Return the [x, y] coordinate for the center point of the cell that contains the specified text.  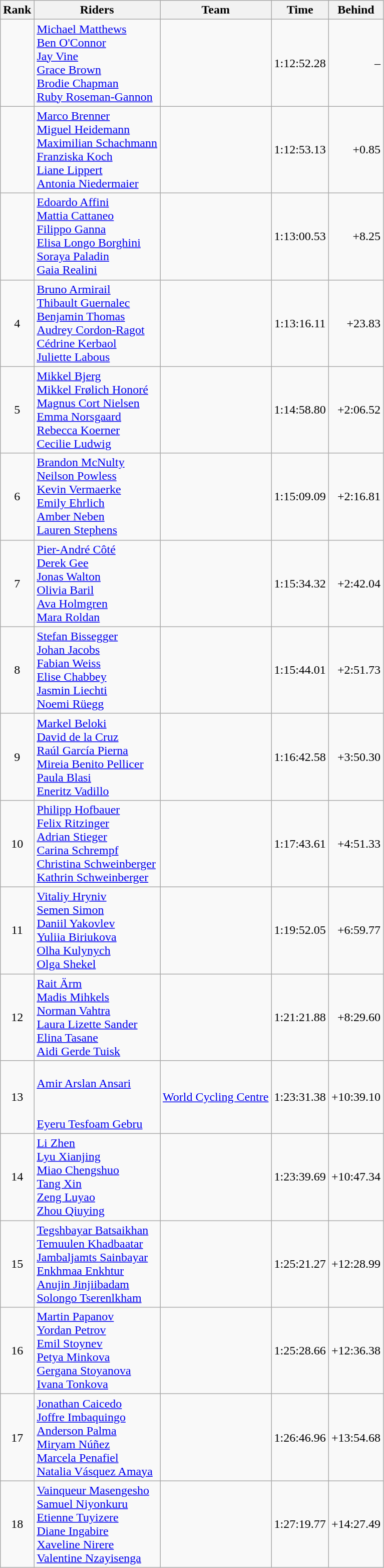
+10:39.10 [355, 1097]
1:15:44.01 [300, 670]
Rank [17, 10]
7 [17, 583]
1:21:21.88 [300, 1017]
6 [17, 496]
Amir Arslan AnsariEyeru Tesfoam Gebru [97, 1097]
Marco BrennerMiguel HeidemannMaximilian SchachmannFranziska KochLiane LippertAntonia Niedermaier [97, 149]
8 [17, 670]
1:15:34.32 [300, 583]
Jonathan CaicedoJoffre Imbaquingo Anderson PalmaMiryam NúñezMarcela PenafielNatalia Vásquez Amaya [97, 1438]
5 [17, 410]
+0.85 [355, 149]
18 [17, 1524]
+14:27.49 [355, 1524]
Edoardo AffiniMattia CattaneoFilippo GannaElisa Longo BorghiniSoraya PaladinGaia Realini [97, 237]
Michael MatthewsBen O'ConnorJay VineGrace BrownBrodie ChapmanRuby Roseman-Gannon [97, 63]
+13:54.68 [355, 1438]
+4:51.33 [355, 843]
Li ZhenLyu XianjingMiao ChengshuoTang XinZeng LuyaoZhou Qiuying [97, 1177]
Team [216, 10]
1:25:28.66 [300, 1350]
Bruno ArmirailThibault GuernalecBenjamin ThomasAudrey Cordon-RagotCédrine KerbaolJuliette Labous [97, 323]
+6:59.77 [355, 930]
Brandon McNultyNeilson PowlessKevin VermaerkeEmily EhrlichAmber NebenLauren Stephens [97, 496]
12 [17, 1017]
17 [17, 1438]
Pier-André CôtéDerek GeeJonas WaltonOlivia BarilAva HolmgrenMara Roldan [97, 583]
+12:36.38 [355, 1350]
14 [17, 1177]
Rait ÄrmMadis Mihkels Norman VahtraLaura Lizette SanderElina TasaneAidi Gerde Tuisk [97, 1017]
Markel BelokiDavid de la CruzRaúl García PiernaMireia Benito PellicerPaula BlasiEneritz Vadillo [97, 757]
9 [17, 757]
Martin PapanovYordan Petrov Emil StoynevPetya MinkovaGergana StoyanovaIvana Tonkova [97, 1350]
+12:28.99 [355, 1264]
Philipp HofbauerFelix RitzingerAdrian StiegerCarina SchrempfChristina SchweinbergerKathrin Schweinberger [97, 843]
+2:06.52 [355, 410]
+3:50.30 [355, 757]
Vainqueur MasengeshoSamuel Niyonkuru Etienne TuyizereDiane IngabireXaveline NirereValentine Nzayisenga [97, 1524]
Stefan BisseggerJohan JacobsFabian WeissElise ChabbeyJasmin LiechtiNoemi Rüegg [97, 670]
1:19:52.05 [300, 930]
4 [17, 323]
Tegshbayar BatsaikhanTemuulen Khadbaatar Jambaljamts SainbayarEnkhmaa EnkhturAnujin JinjiibadamSolongo Tserenlkham [97, 1264]
Riders [97, 10]
1:14:58.80 [300, 410]
+8.25 [355, 237]
+2:51.73 [355, 670]
Behind [355, 10]
+10:47.34 [355, 1177]
1:26:46.96 [300, 1438]
World Cycling Centre [216, 1097]
15 [17, 1264]
11 [17, 930]
Vitaliy HrynivSemen Simon Daniil YakovlevYuliia BiriukovaOlha KulynychOlga Shekel [97, 930]
1:27:19.77 [300, 1524]
+8:29.60 [355, 1017]
1:13:16.11 [300, 323]
1:13:00.53 [300, 237]
1:17:43.61 [300, 843]
1:16:42.58 [300, 757]
1:25:21.27 [300, 1264]
– [355, 63]
Mikkel BjergMikkel Frølich HonoréMagnus Cort NielsenEmma NorsgaardRebecca KoernerCecilie Ludwig [97, 410]
1:15:09.09 [300, 496]
10 [17, 843]
1:12:53.13 [300, 149]
+23.83 [355, 323]
1:23:31.38 [300, 1097]
Time [300, 10]
1:12:52.28 [300, 63]
+2:16.81 [355, 496]
+2:42.04 [355, 583]
16 [17, 1350]
1:23:39.69 [300, 1177]
13 [17, 1097]
